Identify which cell holds the provided text, then report its (x, y) central coordinate. 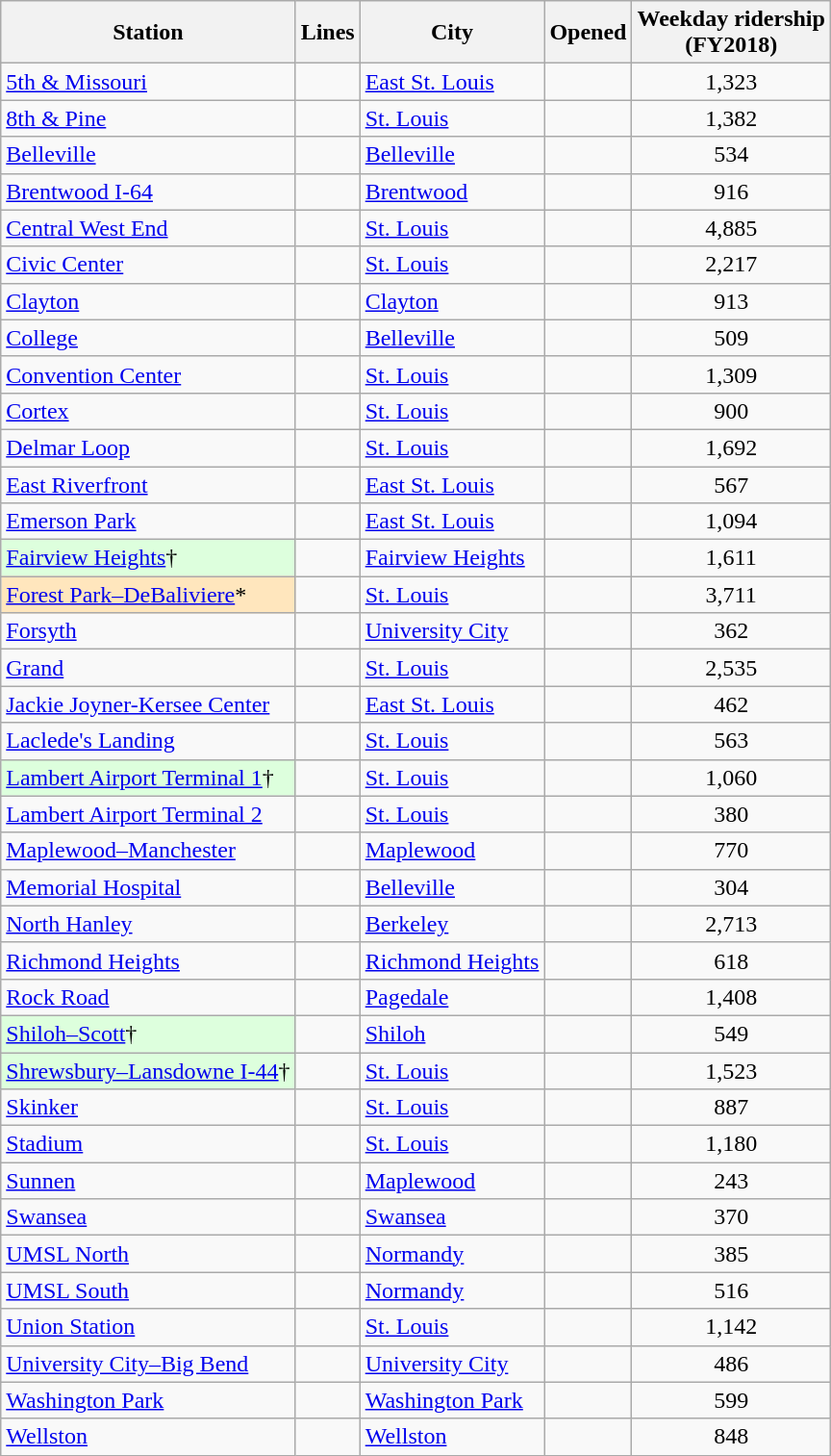
Forest Park–DeBaliviere* (148, 595)
1,523 (731, 1071)
Skinker (148, 1108)
Stadium (148, 1144)
Maplewood–Manchester (148, 851)
848 (731, 1437)
Fairview Heights (452, 558)
1,060 (731, 778)
462 (731, 704)
Lines (327, 33)
Jackie Joyner-Kersee Center (148, 704)
509 (731, 338)
Sunnen (148, 1181)
Forsyth (148, 631)
Memorial Hospital (148, 887)
Lambert Airport Terminal 2 (148, 814)
Civic Center (148, 265)
Union Station (148, 1327)
UMSL South (148, 1290)
1,382 (731, 118)
563 (731, 741)
370 (731, 1217)
3,711 (731, 595)
243 (731, 1181)
887 (731, 1108)
1,180 (731, 1144)
Brentwood I-64 (148, 192)
385 (731, 1254)
1,094 (731, 522)
380 (731, 814)
Convention Center (148, 374)
913 (731, 301)
Grand (148, 668)
1,309 (731, 374)
567 (731, 484)
Station (148, 33)
2,535 (731, 668)
Fairview Heights† (148, 558)
East Riverfront (148, 484)
Delmar Loop (148, 447)
900 (731, 411)
599 (731, 1400)
1,611 (731, 558)
916 (731, 192)
North Hanley (148, 924)
Emerson Park (148, 522)
5th & Missouri (148, 82)
549 (731, 1034)
Laclede's Landing (148, 741)
486 (731, 1364)
Weekday ridership(FY2018) (731, 33)
City (452, 33)
2,713 (731, 924)
Cortex (148, 411)
8th & Pine (148, 118)
Central West End (148, 228)
Opened (589, 33)
618 (731, 960)
1,323 (731, 82)
1,408 (731, 997)
UMSL North (148, 1254)
Lambert Airport Terminal 1† (148, 778)
Berkeley (452, 924)
Shrewsbury–Lansdowne I-44† (148, 1071)
1,142 (731, 1327)
Shiloh (452, 1034)
534 (731, 155)
University City–Big Bend (148, 1364)
304 (731, 887)
516 (731, 1290)
1,692 (731, 447)
Pagedale (452, 997)
770 (731, 851)
Brentwood (452, 192)
4,885 (731, 228)
College (148, 338)
Shiloh–Scott† (148, 1034)
362 (731, 631)
Rock Road (148, 997)
2,217 (731, 265)
